Output the [X, Y] coordinate of the center of the cell containing the given text.  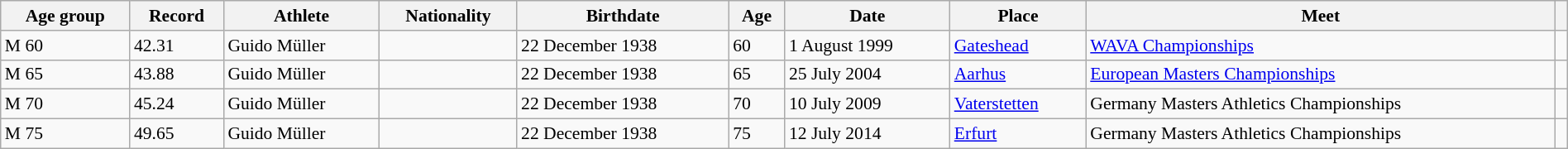
Erfurt [1019, 134]
M 65 [65, 74]
Vaterstetten [1019, 104]
Record [177, 16]
Meet [1320, 16]
12 July 2014 [868, 134]
Gateshead [1019, 46]
70 [757, 104]
45.24 [177, 104]
Place [1019, 16]
M 60 [65, 46]
1 August 1999 [868, 46]
Nationality [448, 16]
60 [757, 46]
Date [868, 16]
Athlete [301, 16]
Age group [65, 16]
Age [757, 16]
42.31 [177, 46]
75 [757, 134]
25 July 2004 [868, 74]
European Masters Championships [1320, 74]
Birthdate [623, 16]
10 July 2009 [868, 104]
WAVA Championships [1320, 46]
49.65 [177, 134]
65 [757, 74]
43.88 [177, 74]
M 70 [65, 104]
M 75 [65, 134]
Aarhus [1019, 74]
